Locate the cell with the specified text and output its (X, Y) center coordinate. 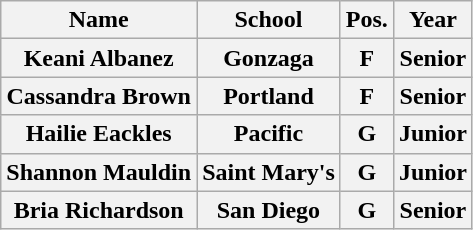
Cassandra Brown (99, 96)
San Diego (269, 210)
Gonzaga (269, 58)
Bria Richardson (99, 210)
Portland (269, 96)
Pacific (269, 134)
Keani Albanez (99, 58)
Pos. (366, 20)
Saint Mary's (269, 172)
Year (432, 20)
School (269, 20)
Name (99, 20)
Shannon Mauldin (99, 172)
Hailie Eackles (99, 134)
